Search for the cell housing the specified text and yield its (X, Y) center coordinate. 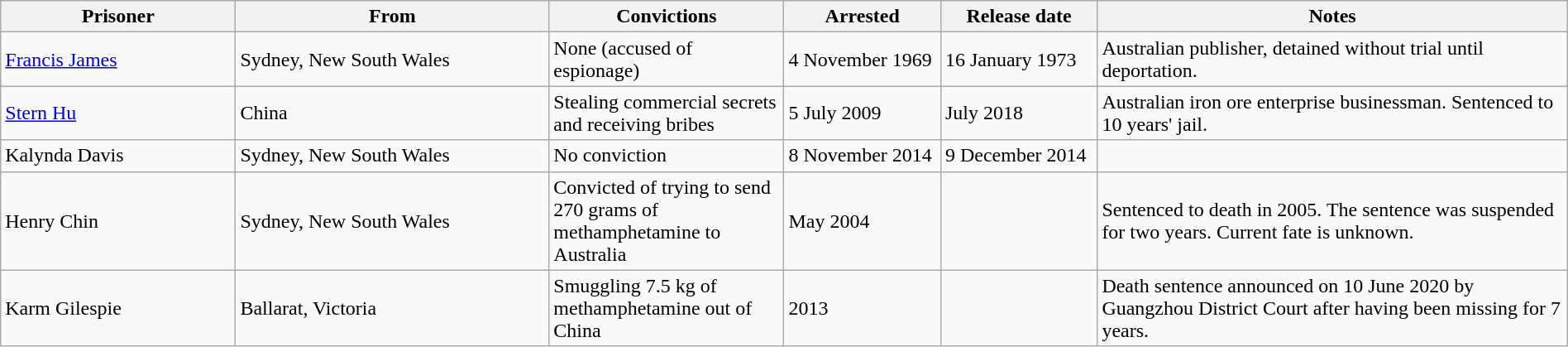
Australian publisher, detained without trial until deportation. (1332, 60)
Notes (1332, 17)
Convictions (667, 17)
Francis James (118, 60)
2013 (862, 308)
Arrested (862, 17)
None (accused of espionage) (667, 60)
No conviction (667, 156)
4 November 1969 (862, 60)
Stealing commercial secrets and receiving bribes (667, 113)
May 2004 (862, 220)
Prisoner (118, 17)
9 December 2014 (1019, 156)
5 July 2009 (862, 113)
China (392, 113)
Henry Chin (118, 220)
Karm Gilespie (118, 308)
Release date (1019, 17)
From (392, 17)
Death sentence announced on 10 June 2020 by Guangzhou District Court after having been missing for 7 years. (1332, 308)
8 November 2014 (862, 156)
Sentenced to death in 2005. The sentence was suspended for two years. Current fate is unknown. (1332, 220)
Australian iron ore enterprise businessman. Sentenced to 10 years' jail. (1332, 113)
July 2018 (1019, 113)
Convicted of trying to send 270 grams of methamphetamine to Australia (667, 220)
16 January 1973 (1019, 60)
Smuggling 7.5 kg of methamphetamine out of China (667, 308)
Stern Hu (118, 113)
Kalynda Davis (118, 156)
Ballarat, Victoria (392, 308)
